Scan for the cell matching the given text and deliver its [X, Y] coordinate at center. 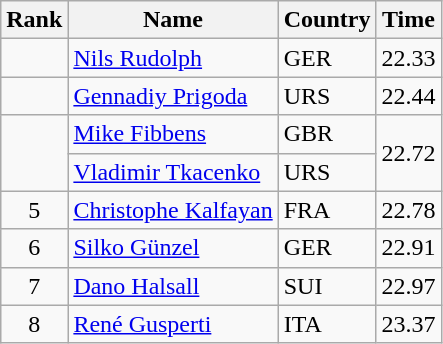
Time [408, 20]
22.72 [408, 153]
Name [173, 20]
22.91 [408, 248]
Rank [34, 20]
8 [34, 324]
Vladimir Tkacenko [173, 172]
René Gusperti [173, 324]
ITA [327, 324]
5 [34, 210]
Mike Fibbens [173, 134]
GBR [327, 134]
SUI [327, 286]
Country [327, 20]
Silko Günzel [173, 248]
Christophe Kalfayan [173, 210]
FRA [327, 210]
22.33 [408, 58]
22.44 [408, 96]
7 [34, 286]
Nils Rudolph [173, 58]
6 [34, 248]
23.37 [408, 324]
22.78 [408, 210]
Gennadiy Prigoda [173, 96]
22.97 [408, 286]
Dano Halsall [173, 286]
